Pinpoint the cell where the given text exists, returning its (x, y) midpoint coordinate. 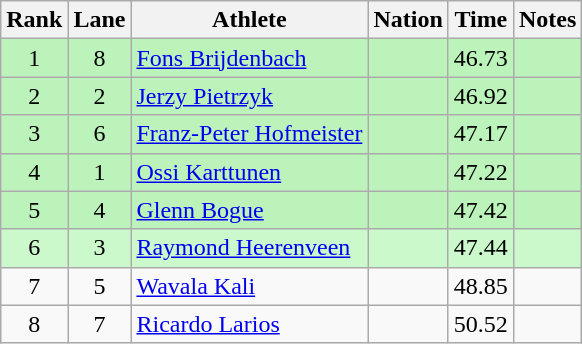
46.92 (480, 96)
Lane (100, 20)
Ossi Karttunen (250, 172)
47.42 (480, 210)
Nation (408, 20)
47.44 (480, 248)
47.17 (480, 134)
50.52 (480, 324)
Jerzy Pietrzyk (250, 96)
Wavala Kali (250, 286)
48.85 (480, 286)
Rank (34, 20)
Notes (547, 20)
Athlete (250, 20)
Time (480, 20)
47.22 (480, 172)
Fons Brijdenbach (250, 58)
Ricardo Larios (250, 324)
46.73 (480, 58)
Glenn Bogue (250, 210)
Raymond Heerenveen (250, 248)
Franz-Peter Hofmeister (250, 134)
